Pinpoint the cell where the given text exists, returning its (x, y) midpoint coordinate. 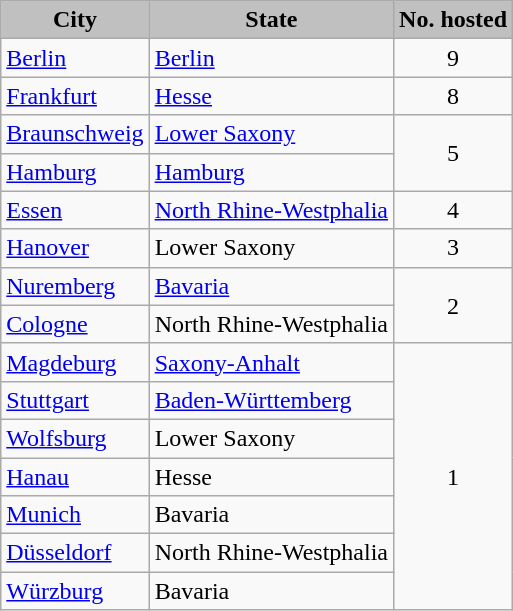
Cologne (75, 324)
Wolfsburg (75, 438)
3 (454, 248)
Frankfurt (75, 96)
Braunschweig (75, 134)
State (271, 20)
9 (454, 58)
8 (454, 96)
Saxony-Anhalt (271, 362)
Düsseldorf (75, 553)
Essen (75, 210)
City (75, 20)
Nuremberg (75, 286)
No. hosted (454, 20)
Würzburg (75, 591)
Hanover (75, 248)
Munich (75, 515)
5 (454, 153)
4 (454, 210)
Baden-Württemberg (271, 400)
Hanau (75, 477)
2 (454, 305)
1 (454, 476)
Stuttgart (75, 400)
Magdeburg (75, 362)
